Find where the given text appears and provide that cell's center as [x, y] coordinate. 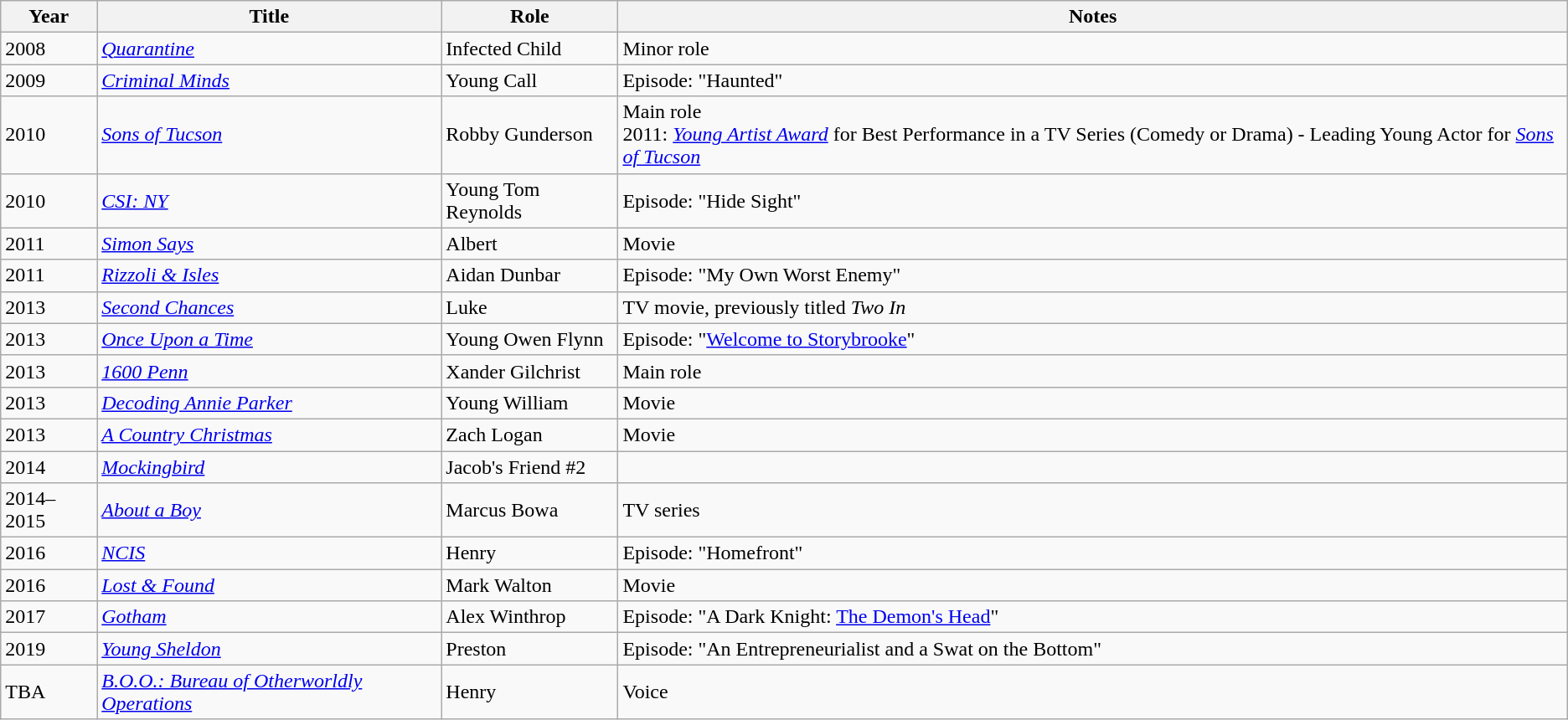
NCIS [270, 553]
About a Boy [270, 511]
Once Upon a Time [270, 339]
Jacob's Friend #2 [529, 466]
Criminal Minds [270, 80]
Robby Gunderson [529, 135]
Luke [529, 307]
Young Call [529, 80]
Voice [1092, 692]
2008 [49, 49]
Gotham [270, 617]
CSI: NY [270, 201]
Episode: "A Dark Knight: The Demon's Head" [1092, 617]
Role [529, 17]
Marcus Bowa [529, 511]
Episode: "Homefront" [1092, 553]
Alex Winthrop [529, 617]
Young Sheldon [270, 649]
Mark Walton [529, 585]
Zach Logan [529, 435]
Episode: "An Entrepreneurialist and a Swat on the Bottom" [1092, 649]
2014–2015 [49, 511]
TV series [1092, 511]
Rizzoli & Isles [270, 275]
Main role [1092, 371]
Episode: "Hide Sight" [1092, 201]
Sons of Tucson [270, 135]
B.O.O.: Bureau of Otherworldly Operations [270, 692]
TV movie, previously titled Two In [1092, 307]
A Country Christmas [270, 435]
Second Chances [270, 307]
2014 [49, 466]
2019 [49, 649]
Episode: "Welcome to Storybrooke" [1092, 339]
Simon Says [270, 244]
Infected Child [529, 49]
Minor role [1092, 49]
Albert [529, 244]
Preston [529, 649]
1600 Penn [270, 371]
Young Tom Reynolds [529, 201]
Lost & Found [270, 585]
Title [270, 17]
2017 [49, 617]
Aidan Dunbar [529, 275]
Xander Gilchrist [529, 371]
Year [49, 17]
TBA [49, 692]
Main role2011: Young Artist Award for Best Performance in a TV Series (Comedy or Drama) - Leading Young Actor for Sons of Tucson [1092, 135]
Notes [1092, 17]
Young Owen Flynn [529, 339]
2009 [49, 80]
Quarantine [270, 49]
Young William [529, 403]
Episode: "Haunted" [1092, 80]
Episode: "My Own Worst Enemy" [1092, 275]
Mockingbird [270, 466]
Decoding Annie Parker [270, 403]
